Return [X, Y] of the center of cell containing provided text 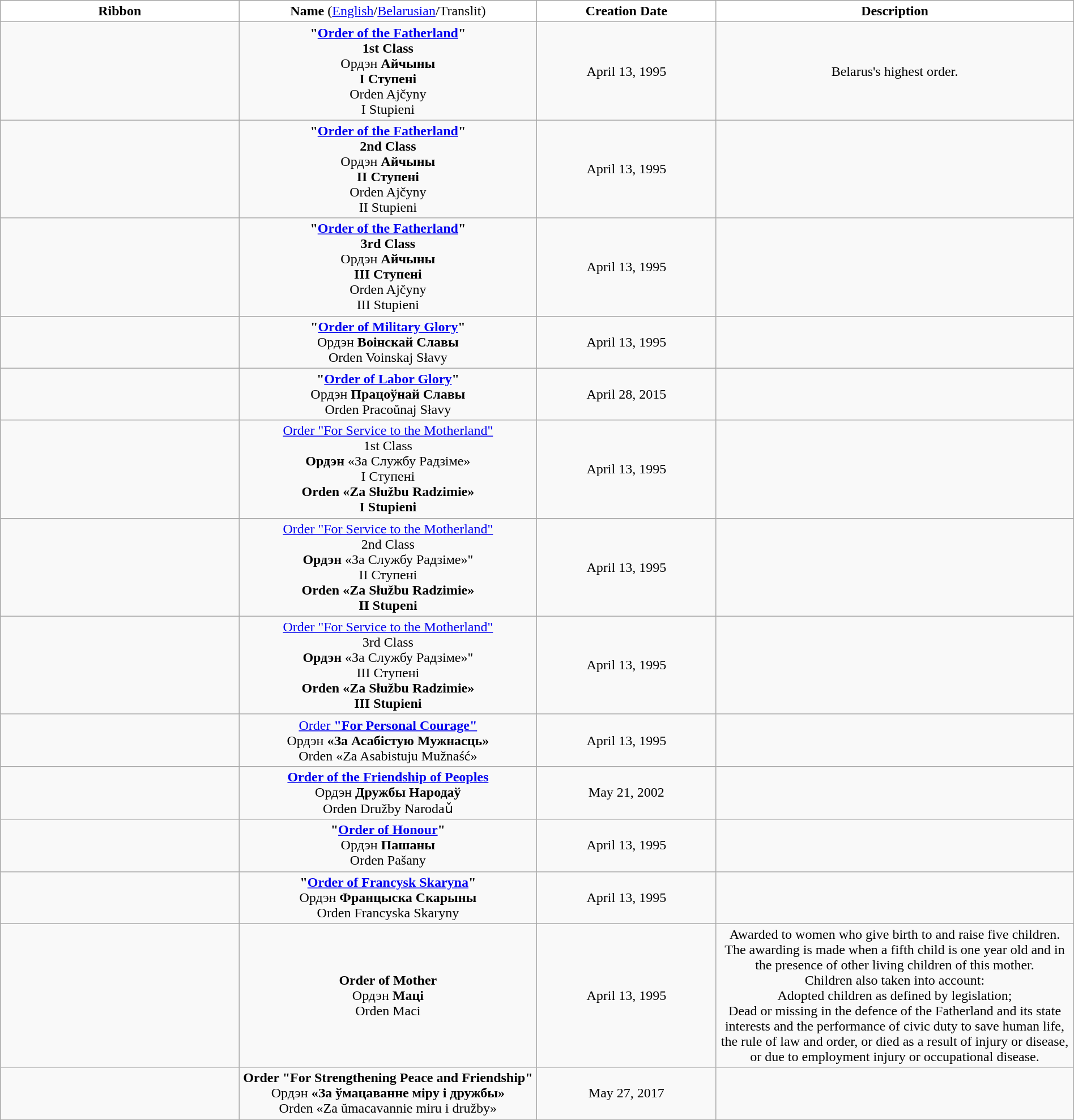
Creation Date [626, 11]
"Order of Honour"Ордэн ПашаныOrden Pašany [388, 845]
Description [895, 11]
"Order of Francysk Skaryna"Ордэн Францыска СкарыныOrden Francyska Skaryny [388, 897]
Order "For Strengthening Peace and Friendship"Ордэн «За ўмацаванне міру і дружбы»Orden «Za ŭmacavannie miru i družby» [388, 1093]
May 27, 2017 [626, 1093]
Order "For Personal Courage"Ордэн «За Асабiстую Мужнасць»Orden «Za Asabistuju Mužnaść» [388, 740]
Belarus's highest order. [895, 71]
"Order of the Fatherland"3rd ClassОрдэн АйчыныIII СтупеніOrden AjčynyIII Stupieni [388, 267]
Order "For Service to the Motherland"3rd ClassОрдэн «За Службу Радзiме»"III СтупеніOrden «Za Słužbu Radzimie»III Stupieni [388, 665]
"Order of Labor Glory"Ордэн Працоўнай СлавыOrden Pracoŭnaj Słavy [388, 394]
Order "For Service to the Motherland"2nd ClassОрдэн «За Службу Радзiме»"II СтупеніOrden «Za Słužbu Radzimie»II Stupeni [388, 567]
"Order of the Fatherland"2nd ClassОрдэн АйчыныII СтупеніOrden AjčynyII Stupieni [388, 169]
April 28, 2015 [626, 394]
Order of MotherОрдэн МацiOrden Maci [388, 995]
"Order of the Fatherland"1st ClassОрдэн АйчыныI СтупеніOrden AjčynyI Stupieni [388, 71]
Order of the Friendship of PeoplesОрдэн Дружбы НародаўOrden Družby Narodaǔ [388, 793]
Order "For Service to the Motherland"1st ClassОрдэн «За Службу Радзiме»I СтупеніOrden «Za Słužbu Radzimie»I Stupieni [388, 469]
Name (English/Belarusian/Translit) [388, 11]
Ribbon [120, 11]
"Order of Military Glory"Ордэн Воiнскай СлавыOrden Voinskaj Słavy [388, 342]
May 21, 2002 [626, 793]
